Find where the given text appears and provide that cell's center as (X, Y) coordinate. 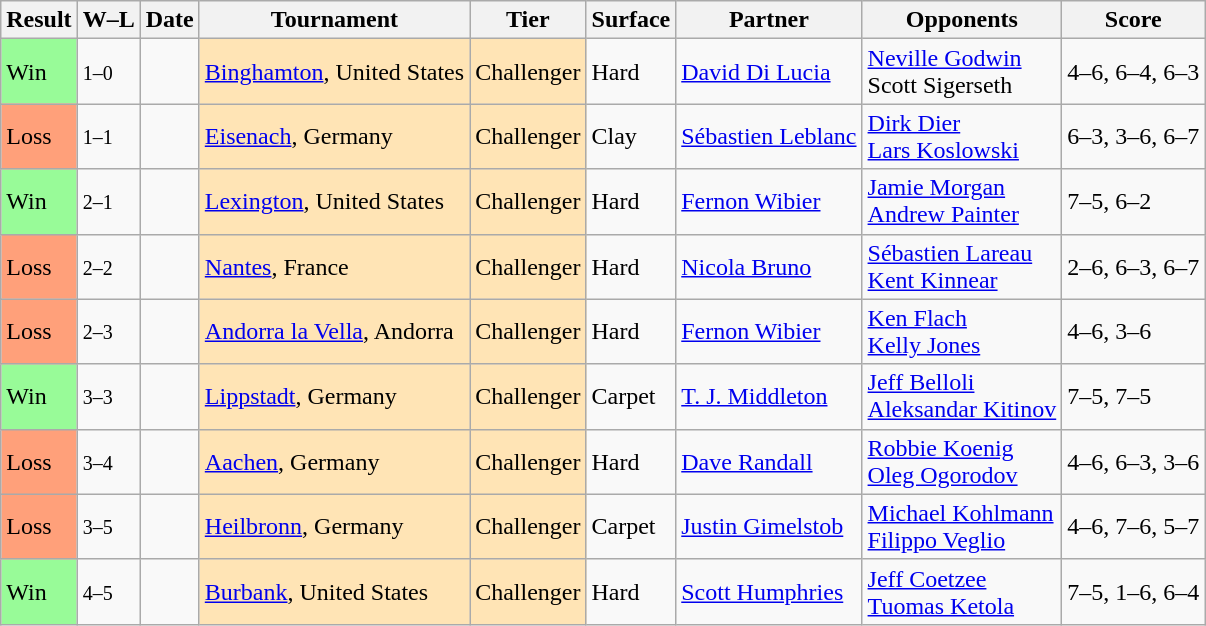
Jamie Morgan Andrew Painter (962, 202)
Lexington, United States (334, 202)
Aachen, Germany (334, 462)
Ken Flach Kelly Jones (962, 332)
3–5 (108, 526)
4–6, 3–6 (1134, 332)
Scott Humphries (769, 592)
1–1 (108, 136)
7–5, 7–5 (1134, 396)
2–3 (108, 332)
Michael Kohlmann Filippo Veglio (962, 526)
Jeff Coetzee Tuomas Ketola (962, 592)
Tier (528, 20)
2–2 (108, 266)
7–5, 6–2 (1134, 202)
Justin Gimelstob (769, 526)
6–3, 3–6, 6–7 (1134, 136)
Burbank, United States (334, 592)
Sébastien Leblanc (769, 136)
Jeff Belloli Aleksandar Kitinov (962, 396)
Nantes, France (334, 266)
4–5 (108, 592)
Dirk Dier Lars Koslowski (962, 136)
4–6, 6–4, 6–3 (1134, 72)
Robbie Koenig Oleg Ogorodov (962, 462)
Result (39, 20)
2–6, 6–3, 6–7 (1134, 266)
Opponents (962, 20)
Lippstadt, Germany (334, 396)
Dave Randall (769, 462)
T. J. Middleton (769, 396)
3–4 (108, 462)
Binghamton, United States (334, 72)
Surface (631, 20)
Partner (769, 20)
4–6, 7–6, 5–7 (1134, 526)
Clay (631, 136)
7–5, 1–6, 6–4 (1134, 592)
Date (170, 20)
Score (1134, 20)
Neville Godwin Scott Sigerseth (962, 72)
Eisenach, Germany (334, 136)
3–3 (108, 396)
Tournament (334, 20)
Heilbronn, Germany (334, 526)
1–0 (108, 72)
David Di Lucia (769, 72)
Sébastien Lareau Kent Kinnear (962, 266)
W–L (108, 20)
2–1 (108, 202)
Nicola Bruno (769, 266)
4–6, 6–3, 3–6 (1134, 462)
Andorra la Vella, Andorra (334, 332)
